For the text-containing cell, return its midpoint in (X, Y) coordinate format. 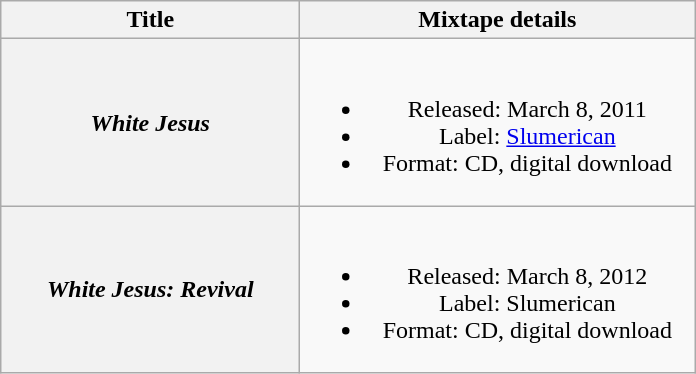
White Jesus (150, 122)
Title (150, 20)
White Jesus: Revival (150, 290)
Released: March 8, 2012Label: SlumericanFormat: CD, digital download (498, 290)
Released: March 8, 2011Label: SlumericanFormat: CD, digital download (498, 122)
Mixtape details (498, 20)
